Pinpoint the cell where the given text exists, returning its [X, Y] midpoint coordinate. 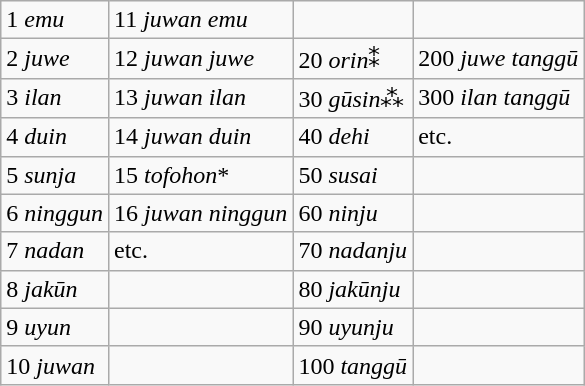
80 jakūnju [353, 289]
5 sunja [55, 175]
20 orin⁑ [353, 59]
14 juwan duin [200, 137]
16 juwan ninggun [200, 213]
13 juwan ilan [200, 98]
50 susai [353, 175]
7 nadan [55, 251]
10 juwan [55, 365]
60 ninju [353, 213]
40 dehi [353, 137]
4 duin [55, 137]
70 nadanju [353, 251]
30 gūsin⁂ [353, 98]
1 emu [55, 20]
12 juwan juwe [200, 59]
2 juwe [55, 59]
200 juwe tanggū [498, 59]
3 ilan [55, 98]
9 uyun [55, 327]
90 uyunju [353, 327]
300 ilan tanggū [498, 98]
11 juwan emu [200, 20]
15 tofohon* [200, 175]
6 ninggun [55, 213]
8 jakūn [55, 289]
100 tanggū [353, 365]
